Find where the given text appears and provide that cell's center as (X, Y) coordinate. 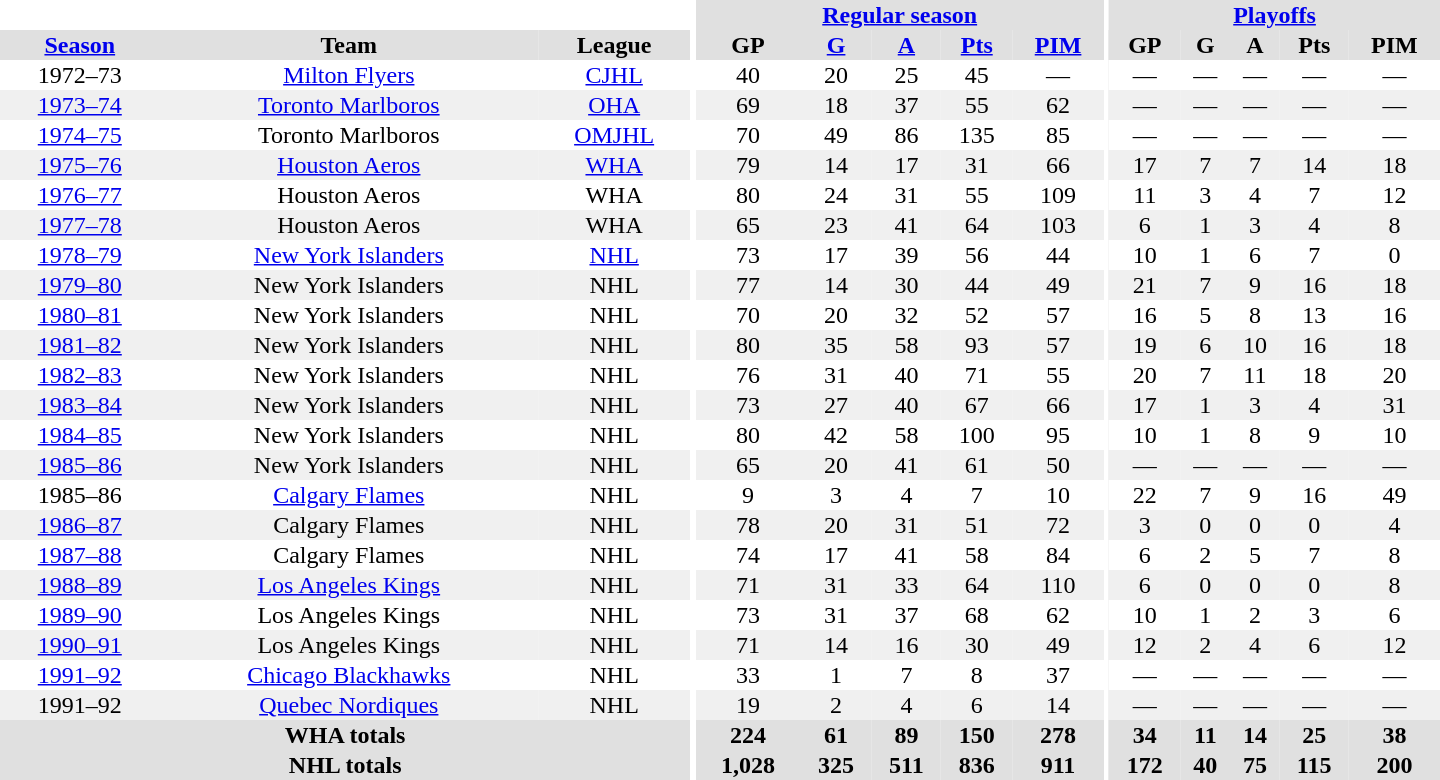
511 (906, 765)
1983–84 (80, 405)
1982–83 (80, 375)
278 (1058, 735)
325 (836, 765)
93 (977, 345)
110 (1058, 585)
85 (1058, 135)
Season (80, 45)
1984–85 (80, 435)
1988–89 (80, 585)
Team (349, 45)
100 (977, 435)
1980–81 (80, 315)
69 (748, 105)
34 (1145, 735)
45 (977, 75)
52 (977, 315)
21 (1145, 285)
1990–91 (80, 645)
1981–82 (80, 345)
NHL totals (345, 765)
CJHL (614, 75)
38 (1394, 735)
836 (977, 765)
23 (836, 225)
86 (906, 135)
911 (1058, 765)
75 (1255, 765)
Playoffs (1274, 15)
135 (977, 135)
1974–75 (80, 135)
1973–74 (80, 105)
72 (1058, 525)
32 (906, 315)
1978–79 (80, 255)
35 (836, 345)
OMJHL (614, 135)
109 (1058, 195)
Milton Flyers (349, 75)
51 (977, 525)
103 (1058, 225)
League (614, 45)
74 (748, 555)
76 (748, 375)
224 (748, 735)
1972–73 (80, 75)
13 (1314, 315)
22 (1145, 495)
95 (1058, 435)
84 (1058, 555)
172 (1145, 765)
WHA totals (345, 735)
1979–80 (80, 285)
24 (836, 195)
56 (977, 255)
150 (977, 735)
78 (748, 525)
50 (1058, 465)
1987–88 (80, 555)
79 (748, 165)
1989–90 (80, 615)
Chicago Blackhawks (349, 675)
77 (748, 285)
27 (836, 405)
42 (836, 435)
Quebec Nordiques (349, 705)
89 (906, 735)
1977–78 (80, 225)
1986–87 (80, 525)
1976–77 (80, 195)
1975–76 (80, 165)
Regular season (900, 15)
68 (977, 615)
200 (1394, 765)
OHA (614, 105)
1,028 (748, 765)
39 (906, 255)
115 (1314, 765)
67 (977, 405)
